Extract the [X, Y] coordinate from the center of the cell holding the provided text.  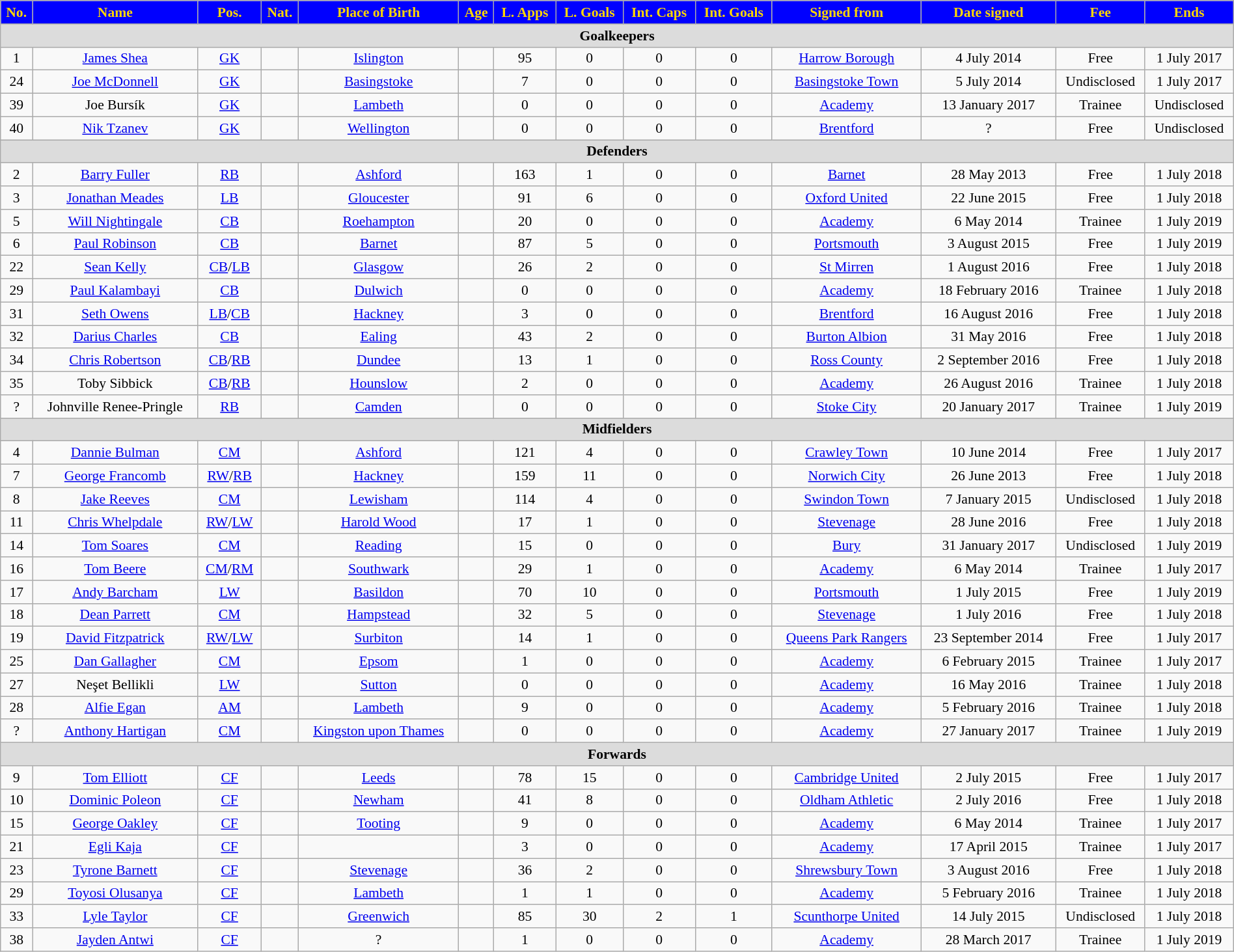
6 February 2015 [989, 662]
Dan Gallagher [115, 662]
19 [17, 638]
Paul Robinson [115, 244]
Wellington [379, 128]
70 [525, 592]
14 July 2015 [989, 917]
163 [525, 175]
Dominic Poleon [115, 800]
Nat. [280, 12]
Anthony Hartigan [115, 731]
Southwark [379, 569]
Chris Whelpdale [115, 523]
22 [17, 267]
Forwards [617, 754]
Chris Robertson [115, 360]
Glasgow [379, 267]
2 September 2016 [989, 360]
16 [17, 569]
Leeds [379, 778]
10 June 2014 [989, 453]
Basingstoke Town [846, 82]
20 [525, 221]
Greenwich [379, 917]
Toby Sibbick [115, 383]
13 [525, 360]
Nik Tzanev [115, 128]
Toyosi Olusanya [115, 893]
26 June 2013 [989, 476]
Age [476, 12]
CB/LB [229, 267]
41 [525, 800]
27 January 2017 [989, 731]
20 January 2017 [989, 407]
Camden [379, 407]
George Oakley [115, 824]
James Shea [115, 59]
28 June 2016 [989, 523]
Queens Park Rangers [846, 638]
Ealing [379, 337]
16 August 2016 [989, 314]
Int. Goals [734, 12]
Tom Soares [115, 546]
Goalkeepers [617, 36]
Hampstead [379, 615]
Barry Fuller [115, 175]
Basingstoke [379, 82]
1 August 2016 [989, 267]
3 August 2016 [989, 870]
Tom Beere [115, 569]
RW/RB [229, 476]
28 [17, 708]
Scunthorpe United [846, 917]
LB [229, 198]
Tooting [379, 824]
38 [17, 940]
Tyrone Barnett [115, 870]
Bury [846, 546]
Lyle Taylor [115, 917]
Defenders [617, 152]
28 May 2013 [989, 175]
23 [17, 870]
30 [590, 917]
St Mirren [846, 267]
28 March 2017 [989, 940]
Will Nightingale [115, 221]
25 [17, 662]
Tom Elliott [115, 778]
Paul Kalambayi [115, 291]
95 [525, 59]
18 February 2016 [989, 291]
40 [17, 128]
1 July 2015 [989, 592]
No. [17, 12]
Hounslow [379, 383]
George Francomb [115, 476]
26 August 2016 [989, 383]
Lewisham [379, 499]
21 [17, 847]
Midfielders [617, 429]
23 September 2014 [989, 638]
Cambridge United [846, 778]
91 [525, 198]
31 [17, 314]
Dannie Bulman [115, 453]
22 June 2015 [989, 198]
4 July 2014 [989, 59]
Epsom [379, 662]
Swindon Town [846, 499]
Gloucester [379, 198]
27 [17, 685]
159 [525, 476]
Jake Reeves [115, 499]
Islington [379, 59]
Name [115, 12]
AM [229, 708]
Pos. [229, 12]
Burton Albion [846, 337]
CM/RM [229, 569]
39 [17, 105]
Alfie Egan [115, 708]
Johnville Renee-Pringle [115, 407]
16 May 2016 [989, 685]
26 [525, 267]
Int. Caps [659, 12]
Sean Kelly [115, 267]
Norwich City [846, 476]
2 July 2016 [989, 800]
Joe Bursík [115, 105]
33 [17, 917]
Sutton [379, 685]
Joe McDonnell [115, 82]
Dean Parrett [115, 615]
3 August 2015 [989, 244]
Harold Wood [379, 523]
Date signed [989, 12]
Andy Barcham [115, 592]
Jayden Antwi [115, 940]
36 [525, 870]
Crawley Town [846, 453]
Seth Owens [115, 314]
Shrewsbury Town [846, 870]
Ross County [846, 360]
David Fitzpatrick [115, 638]
Dulwich [379, 291]
2 July 2015 [989, 778]
L. Goals [590, 12]
Egli Kaja [115, 847]
LB/CB [229, 314]
Stoke City [846, 407]
87 [525, 244]
Darius Charles [115, 337]
Jonathan Meades [115, 198]
43 [525, 337]
78 [525, 778]
35 [17, 383]
31 January 2017 [989, 546]
31 May 2016 [989, 337]
7 January 2015 [989, 499]
Oxford United [846, 198]
114 [525, 499]
13 January 2017 [989, 105]
Roehampton [379, 221]
1 July 2016 [989, 615]
34 [17, 360]
Kingston upon Thames [379, 731]
5 July 2014 [989, 82]
85 [525, 917]
Place of Birth [379, 12]
Harrow Borough [846, 59]
Dundee [379, 360]
17 April 2015 [989, 847]
Neşet Bellikli [115, 685]
24 [17, 82]
L. Apps [525, 12]
121 [525, 453]
18 [17, 615]
Ends [1189, 12]
Reading [379, 546]
Surbiton [379, 638]
Fee [1101, 12]
Oldham Athletic [846, 800]
Newham [379, 800]
Basildon [379, 592]
Signed from [846, 12]
